Find where the given text appears and provide that cell's center as [x, y] coordinate. 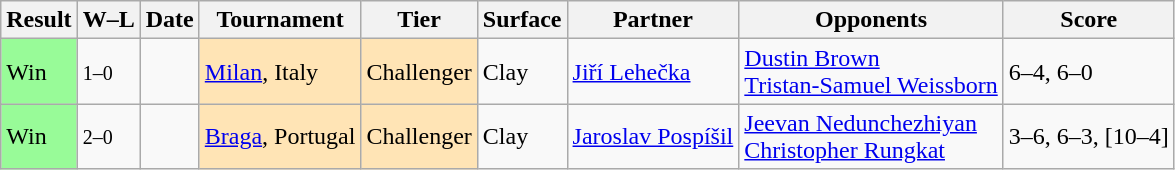
Partner [653, 20]
Tournament [280, 20]
W–L [108, 20]
2–0 [108, 136]
Jiří Lehečka [653, 72]
Dustin Brown Tristan-Samuel Weissborn [871, 72]
Opponents [871, 20]
Jaroslav Pospíšil [653, 136]
Braga, Portugal [280, 136]
Score [1088, 20]
Milan, Italy [280, 72]
Tier [419, 20]
Surface [522, 20]
Result [39, 20]
Jeevan Nedunchezhiyan Christopher Rungkat [871, 136]
1–0 [108, 72]
Date [170, 20]
6–4, 6–0 [1088, 72]
3–6, 6–3, [10–4] [1088, 136]
